Return [X, Y] of the center of cell containing provided text 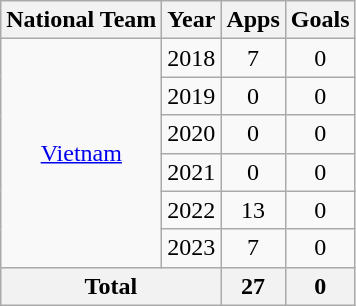
Total [111, 286]
Goals [320, 20]
National Team [82, 20]
13 [253, 210]
2018 [192, 58]
2021 [192, 172]
27 [253, 286]
2023 [192, 248]
2022 [192, 210]
Year [192, 20]
Vietnam [82, 153]
2019 [192, 96]
2020 [192, 134]
Apps [253, 20]
